Return (x, y) of the center of cell containing provided text 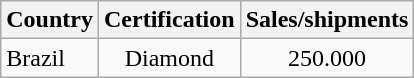
Country (50, 20)
Brazil (50, 58)
Certification (169, 20)
Diamond (169, 58)
250.000 (327, 58)
Sales/shipments (327, 20)
